Output the (x, y) coordinate of the center of the cell containing the given text.  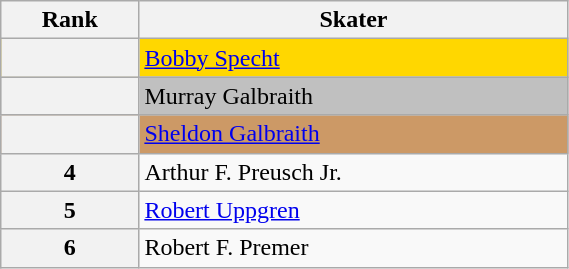
Robert Uppgren (354, 210)
Murray Galbraith (354, 96)
5 (70, 210)
6 (70, 248)
Bobby Specht (354, 58)
Arthur F. Preusch Jr. (354, 172)
Skater (354, 20)
Robert F. Premer (354, 248)
Sheldon Galbraith (354, 134)
Rank (70, 20)
4 (70, 172)
